Determine the [x, y] coordinate at the center of the cell enclosing the given text.  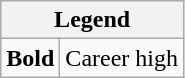
Legend [92, 20]
Career high [122, 58]
Bold [30, 58]
